From the cell containing the given text, extract its center point as (X, Y) coordinate. 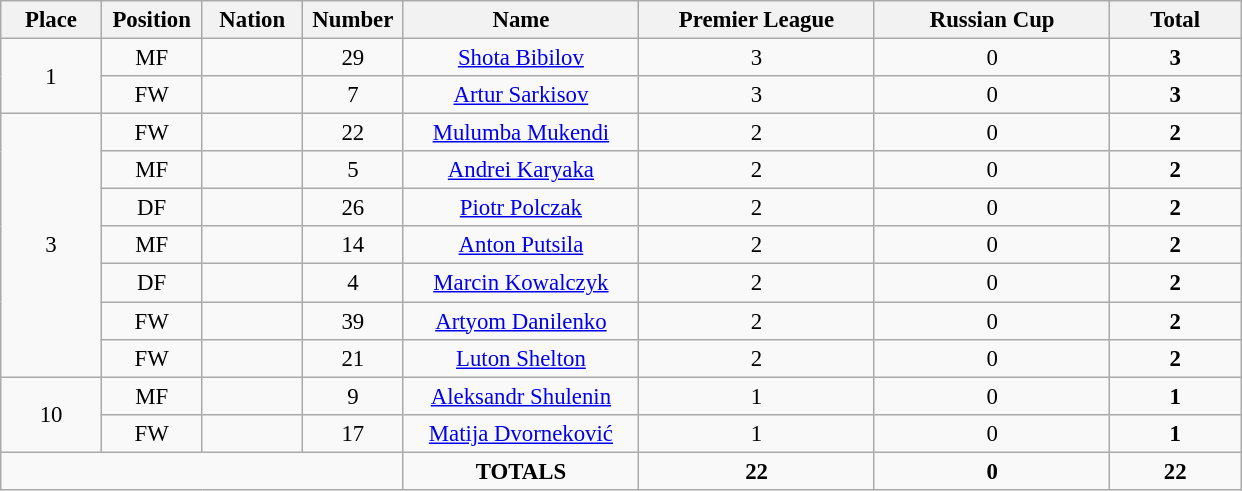
7 (354, 95)
Russian Cup (992, 20)
Nation (252, 20)
Place (52, 20)
Shota Bibilov (521, 58)
26 (354, 208)
5 (354, 170)
Anton Putsila (521, 245)
Number (354, 20)
Piotr Polczak (521, 208)
Total (1176, 20)
Position (152, 20)
39 (354, 321)
Mulumba Mukendi (521, 133)
21 (354, 358)
Premier League (757, 20)
29 (354, 58)
14 (354, 245)
17 (354, 433)
Andrei Karyaka (521, 170)
Artur Sarkisov (521, 95)
Luton Shelton (521, 358)
TOTALS (521, 471)
Name (521, 20)
4 (354, 283)
9 (354, 396)
Marcin Kowalczyk (521, 283)
10 (52, 414)
Matija Dvorneković (521, 433)
Artyom Danilenko (521, 321)
Aleksandr Shulenin (521, 396)
